Return the (X, Y) coordinate for the center point of the cell that contains the specified text.  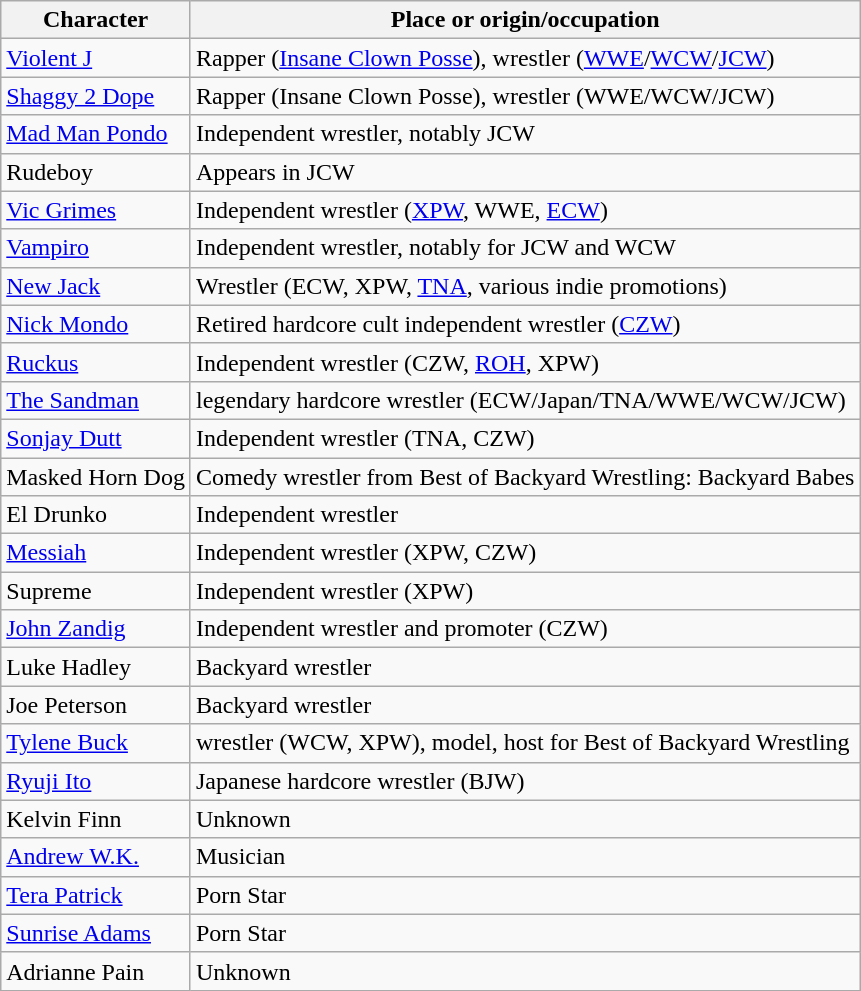
Wrestler (ECW, XPW, TNA, various indie promotions) (524, 286)
The Sandman (96, 400)
Independent wrestler (TNA, CZW) (524, 438)
Andrew W.K. (96, 857)
Joe Peterson (96, 705)
Independent wrestler and promoter (CZW) (524, 629)
Independent wrestler (524, 515)
Vampiro (96, 248)
wrestler (WCW, XPW), model, host for Best of Backyard Wrestling (524, 743)
Sunrise Adams (96, 933)
Violent J (96, 58)
Character (96, 20)
Mad Man Pondo (96, 134)
Place or origin/occupation (524, 20)
Masked Horn Dog (96, 477)
Independent wrestler (XPW, WWE, ECW) (524, 210)
Ruckus (96, 362)
Kelvin Finn (96, 819)
Independent wrestler (XPW, CZW) (524, 553)
Comedy wrestler from Best of Backyard Wrestling: Backyard Babes (524, 477)
Shaggy 2 Dope (96, 96)
Messiah (96, 553)
Appears in JCW (524, 172)
Ryuji Ito (96, 781)
Independent wrestler, notably for JCW and WCW (524, 248)
El Drunko (96, 515)
Vic Grimes (96, 210)
Retired hardcore cult independent wrestler (CZW) (524, 324)
Luke Hadley (96, 667)
legendary hardcore wrestler (ECW/Japan/TNA/WWE/WCW/JCW) (524, 400)
Supreme (96, 591)
Sonjay Dutt (96, 438)
Tylene Buck (96, 743)
Independent wrestler (XPW) (524, 591)
Rudeboy (96, 172)
Adrianne Pain (96, 971)
Musician (524, 857)
Tera Patrick (96, 895)
Independent wrestler, notably JCW (524, 134)
New Jack (96, 286)
Nick Mondo (96, 324)
John Zandig (96, 629)
Japanese hardcore wrestler (BJW) (524, 781)
Independent wrestler (CZW, ROH, XPW) (524, 362)
